Identify which cell holds the provided text, then report its (x, y) central coordinate. 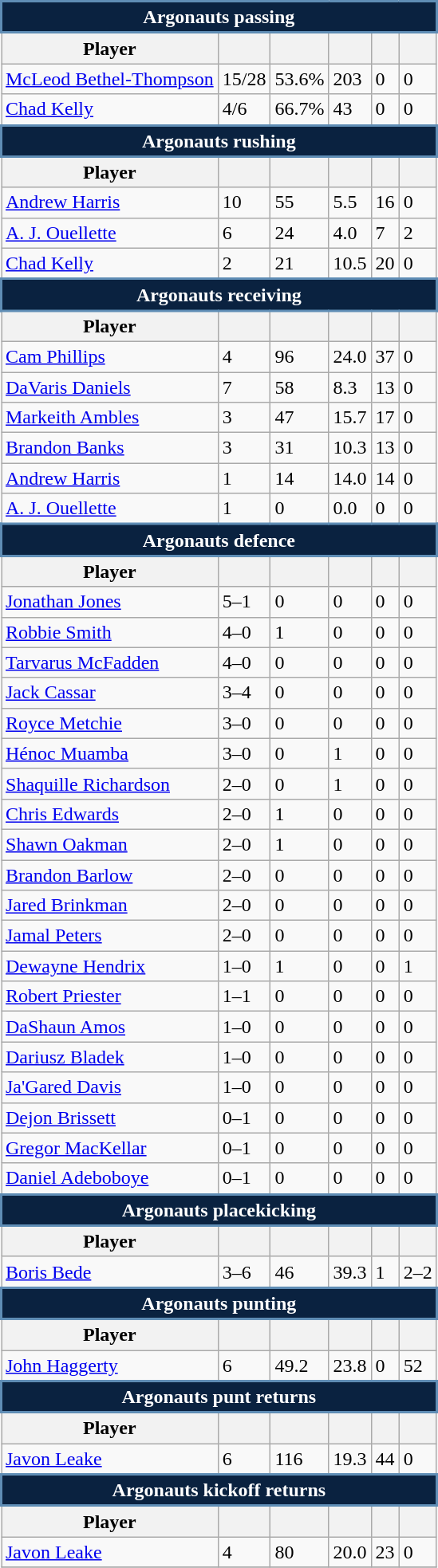
Shawn Oakman (110, 844)
21 (300, 263)
39.3 (349, 1272)
58 (300, 387)
Argonauts kickoff returns (219, 1491)
Jack Cassar (110, 693)
Royce Metchie (110, 723)
Robert Priester (110, 996)
Argonauts punting (219, 1303)
Dariusz Bladek (110, 1057)
DaVaris Daniels (110, 387)
Dejon Brissett (110, 1118)
5.5 (349, 202)
Daniel Adeboboye (110, 1178)
Argonauts receiving (219, 295)
3–6 (244, 1272)
23 (385, 1552)
Gregor MacKellar (110, 1148)
Jared Brinkman (110, 906)
47 (300, 418)
Argonauts rushing (219, 141)
Chris Edwards (110, 814)
96 (300, 356)
31 (300, 448)
Hénoc Muamba (110, 753)
Argonauts defence (219, 540)
Jamal Peters (110, 936)
McLeod Bethel-Thompson (110, 79)
24.0 (349, 356)
37 (385, 356)
2–2 (418, 1272)
DaShaun Amos (110, 1027)
20 (385, 263)
24 (300, 233)
Shaquille Richardson (110, 784)
53.6% (300, 79)
55 (300, 202)
Argonauts punt returns (219, 1397)
10.5 (349, 263)
Cam Phillips (110, 356)
8.3 (349, 387)
Dewayne Hendrix (110, 966)
Markeith Ambles (110, 418)
5–1 (244, 602)
15/28 (244, 79)
3–4 (244, 693)
19.3 (349, 1459)
44 (385, 1459)
49.2 (300, 1366)
Tarvarus McFadden (110, 662)
20.0 (349, 1552)
1–1 (244, 996)
17 (385, 418)
Ja'Gared Davis (110, 1087)
14.0 (349, 478)
4/6 (244, 110)
Argonauts placekicking (219, 1210)
66.7% (300, 110)
203 (349, 79)
43 (349, 110)
15.7 (349, 418)
4.0 (349, 233)
Brandon Banks (110, 448)
16 (385, 202)
Argonauts passing (219, 18)
0.0 (349, 509)
Brandon Barlow (110, 874)
46 (300, 1272)
10.3 (349, 448)
Robbie Smith (110, 632)
10 (244, 202)
Jonathan Jones (110, 602)
116 (300, 1459)
John Haggerty (110, 1366)
23.8 (349, 1366)
52 (418, 1366)
Boris Bede (110, 1272)
80 (300, 1552)
